Detect which cell encompasses the target text, then output its (X, Y) center coordinate. 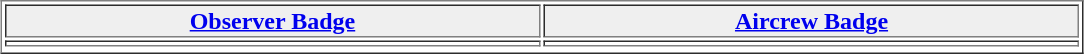
Observer Badge (272, 20)
Aircrew Badge (811, 20)
